From the cell containing the given text, extract its center point as [X, Y] coordinate. 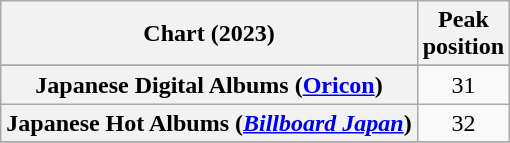
32 [463, 123]
Peakposition [463, 34]
Chart (2023) [209, 34]
Japanese Digital Albums (Oricon) [209, 85]
31 [463, 85]
Japanese Hot Albums (Billboard Japan) [209, 123]
